Output the [x, y] coordinate of the center of the cell containing the given text.  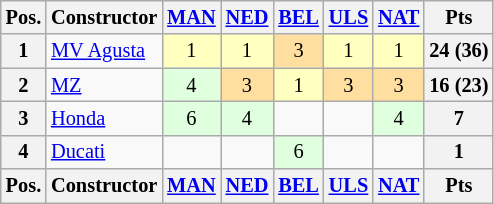
MV Agusta [104, 51]
Ducati [104, 152]
24 (36) [458, 51]
7 [458, 118]
2 [24, 85]
16 (23) [458, 85]
Honda [104, 118]
MZ [104, 85]
